Return the (X, Y) coordinate for the center point of the cell that contains the specified text.  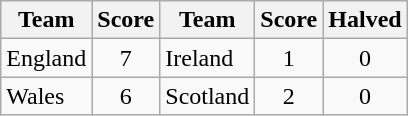
England (46, 58)
6 (126, 96)
Scotland (208, 96)
Wales (46, 96)
Halved (365, 20)
7 (126, 58)
Ireland (208, 58)
1 (289, 58)
2 (289, 96)
